Capture the cell that displays the provided text and extract its [x, y] central coordinate. 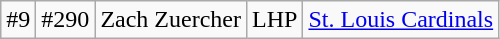
Zach Zuercher [171, 20]
St. Louis Cardinals [401, 20]
LHP [275, 20]
#9 [18, 20]
#290 [66, 20]
